Search for the cell housing the specified text and yield its [x, y] center coordinate. 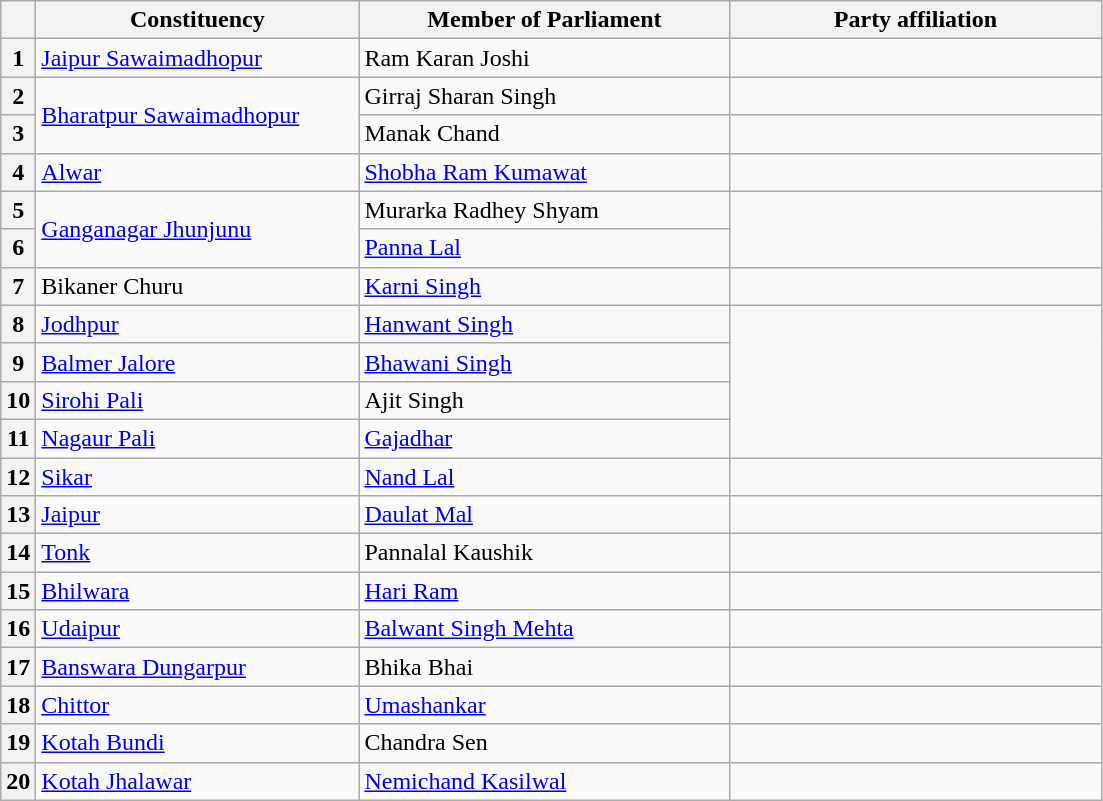
18 [18, 705]
Kotah Bundi [198, 743]
Karni Singh [544, 286]
Bhika Bhai [544, 667]
Banswara Dungarpur [198, 667]
Jodhpur [198, 324]
14 [18, 553]
9 [18, 362]
Shobha Ram Kumawat [544, 172]
15 [18, 591]
8 [18, 324]
Ganganagar Jhunjunu [198, 229]
Alwar [198, 172]
Gajadhar [544, 438]
Manak Chand [544, 134]
Umashankar [544, 705]
12 [18, 477]
Constituency [198, 20]
4 [18, 172]
Kotah Jhalawar [198, 781]
Daulat Mal [544, 515]
Jaipur [198, 515]
Bhilwara [198, 591]
20 [18, 781]
Murarka Radhey Shyam [544, 210]
Tonk [198, 553]
10 [18, 400]
Balmer Jalore [198, 362]
17 [18, 667]
6 [18, 248]
Party affiliation [916, 20]
3 [18, 134]
Hanwant Singh [544, 324]
Chittor [198, 705]
Nand Lal [544, 477]
Nemichand Kasilwal [544, 781]
Ajit Singh [544, 400]
2 [18, 96]
Panna Lal [544, 248]
Sikar [198, 477]
Jaipur Sawaimadhopur [198, 58]
Member of Parliament [544, 20]
13 [18, 515]
Bhawani Singh [544, 362]
7 [18, 286]
Nagaur Pali [198, 438]
Sirohi Pali [198, 400]
Udaipur [198, 629]
1 [18, 58]
Ram Karan Joshi [544, 58]
Girraj Sharan Singh [544, 96]
11 [18, 438]
Bikaner Churu [198, 286]
Hari Ram [544, 591]
Chandra Sen [544, 743]
Balwant Singh Mehta [544, 629]
5 [18, 210]
Bharatpur Sawaimadhopur [198, 115]
Pannalal Kaushik [544, 553]
19 [18, 743]
16 [18, 629]
